Scan for the cell matching the given text and deliver its (x, y) coordinate at center. 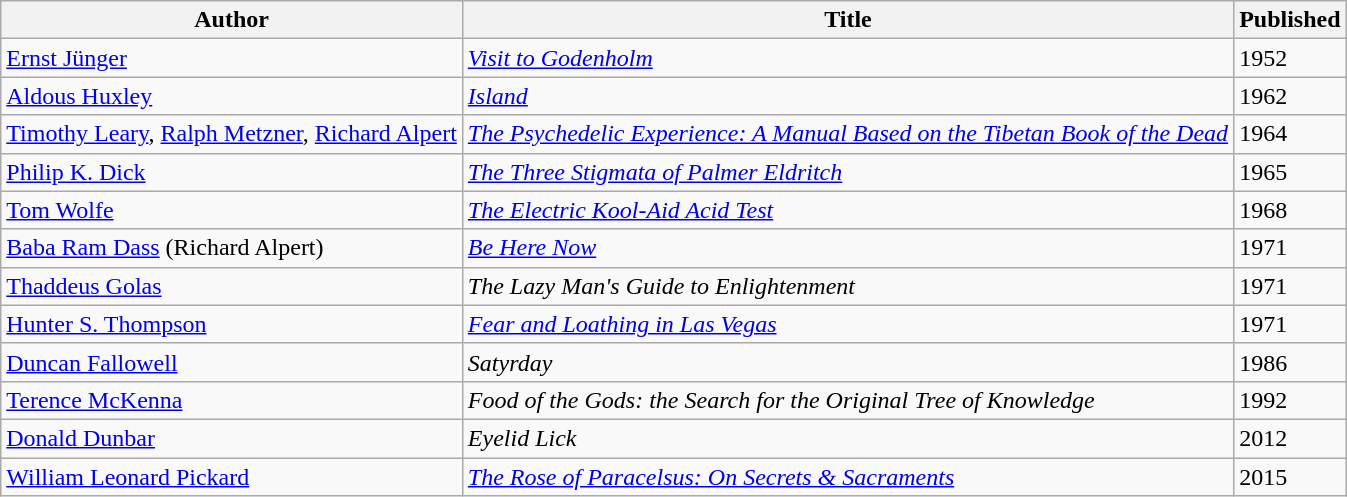
Duncan Fallowell (232, 362)
1992 (1290, 400)
Fear and Loathing in Las Vegas (848, 324)
Hunter S. Thompson (232, 324)
Timothy Leary, Ralph Metzner, Richard Alpert (232, 134)
Baba Ram Dass (Richard Alpert) (232, 248)
Philip K. Dick (232, 172)
Tom Wolfe (232, 210)
The Three Stigmata of Palmer Eldritch (848, 172)
Satyrday (848, 362)
Island (848, 96)
The Psychedelic Experience: A Manual Based on the Tibetan Book of the Dead (848, 134)
Terence McKenna (232, 400)
The Rose of Paracelsus: On Secrets & Sacraments (848, 477)
William Leonard Pickard (232, 477)
Thaddeus Golas (232, 286)
Donald Dunbar (232, 438)
The Electric Kool-Aid Acid Test (848, 210)
1968 (1290, 210)
1964 (1290, 134)
1965 (1290, 172)
Food of the Gods: the Search for the Original Tree of Knowledge (848, 400)
Author (232, 20)
2012 (1290, 438)
Eyelid Lick (848, 438)
The Lazy Man's Guide to Enlightenment (848, 286)
Published (1290, 20)
Aldous Huxley (232, 96)
1952 (1290, 58)
Ernst Jünger (232, 58)
2015 (1290, 477)
1962 (1290, 96)
Title (848, 20)
Visit to Godenholm (848, 58)
1986 (1290, 362)
Be Here Now (848, 248)
